Find where the given text appears and provide that cell's center as [X, Y] coordinate. 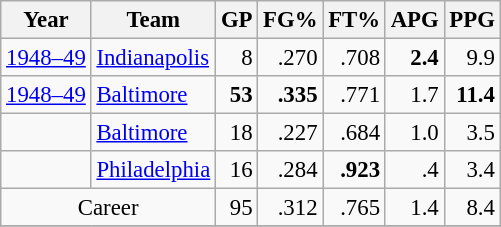
1.0 [414, 133]
.312 [290, 208]
.335 [290, 95]
1.4 [414, 208]
.771 [354, 95]
11.4 [472, 95]
3.5 [472, 133]
53 [237, 95]
Team [153, 20]
2.4 [414, 58]
Philadelphia [153, 170]
16 [237, 170]
.4 [414, 170]
.284 [290, 170]
8 [237, 58]
95 [237, 208]
PPG [472, 20]
.765 [354, 208]
18 [237, 133]
8.4 [472, 208]
3.4 [472, 170]
1.7 [414, 95]
Career [108, 208]
FG% [290, 20]
.227 [290, 133]
.270 [290, 58]
Indianapolis [153, 58]
.708 [354, 58]
.923 [354, 170]
Year [46, 20]
9.9 [472, 58]
APG [414, 20]
.684 [354, 133]
GP [237, 20]
FT% [354, 20]
